For the text-containing cell, return its midpoint in (x, y) coordinate format. 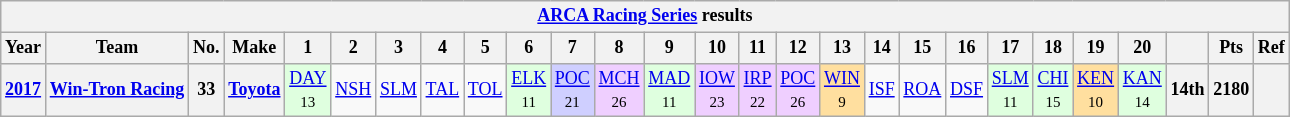
DAY13 (308, 90)
TOL (486, 90)
SLM (399, 90)
Win-Tron Racing (116, 90)
2017 (24, 90)
POC21 (572, 90)
33 (206, 90)
KAN14 (1142, 90)
2180 (1232, 90)
TAL (442, 90)
4 (442, 48)
DSF (967, 90)
IOW23 (718, 90)
3 (399, 48)
Year (24, 48)
Toyota (254, 90)
ARCA Racing Series results (645, 16)
12 (798, 48)
NSH (354, 90)
Pts (1232, 48)
Team (116, 48)
19 (1096, 48)
No. (206, 48)
14 (882, 48)
2 (354, 48)
8 (619, 48)
11 (758, 48)
9 (670, 48)
SLM11 (1010, 90)
17 (1010, 48)
6 (529, 48)
ELK11 (529, 90)
10 (718, 48)
CHI15 (1053, 90)
POC26 (798, 90)
7 (572, 48)
MAD11 (670, 90)
MCH26 (619, 90)
IRP22 (758, 90)
5 (486, 48)
KEN10 (1096, 90)
ROA (922, 90)
13 (842, 48)
Make (254, 48)
15 (922, 48)
Ref (1271, 48)
18 (1053, 48)
16 (967, 48)
1 (308, 48)
WIN9 (842, 90)
14th (1188, 90)
20 (1142, 48)
ISF (882, 90)
